Determine the (X, Y) coordinate at the center of the cell enclosing the given text.  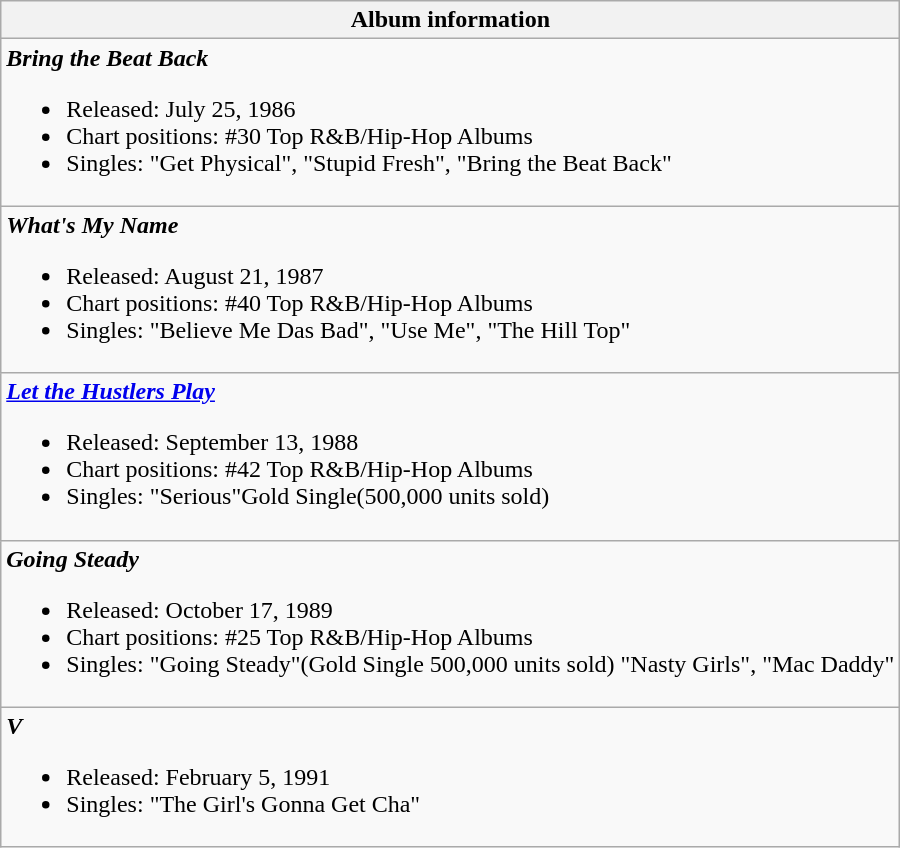
Album information (450, 20)
What's My NameReleased: August 21, 1987Chart positions: #40 Top R&B/Hip-Hop AlbumsSingles: "Believe Me Das Bad", "Use Me", "The Hill Top" (450, 290)
Bring the Beat BackReleased: July 25, 1986Chart positions: #30 Top R&B/Hip-Hop AlbumsSingles: "Get Physical", "Stupid Fresh", "Bring the Beat Back" (450, 122)
VReleased: February 5, 1991Singles: "The Girl's Gonna Get Cha" (450, 777)
Let the Hustlers PlayReleased: September 13, 1988Chart positions: #42 Top R&B/Hip-Hop AlbumsSingles: "Serious"Gold Single(500,000 units sold) (450, 456)
